Identify which cell holds the provided text, then report its [X, Y] central coordinate. 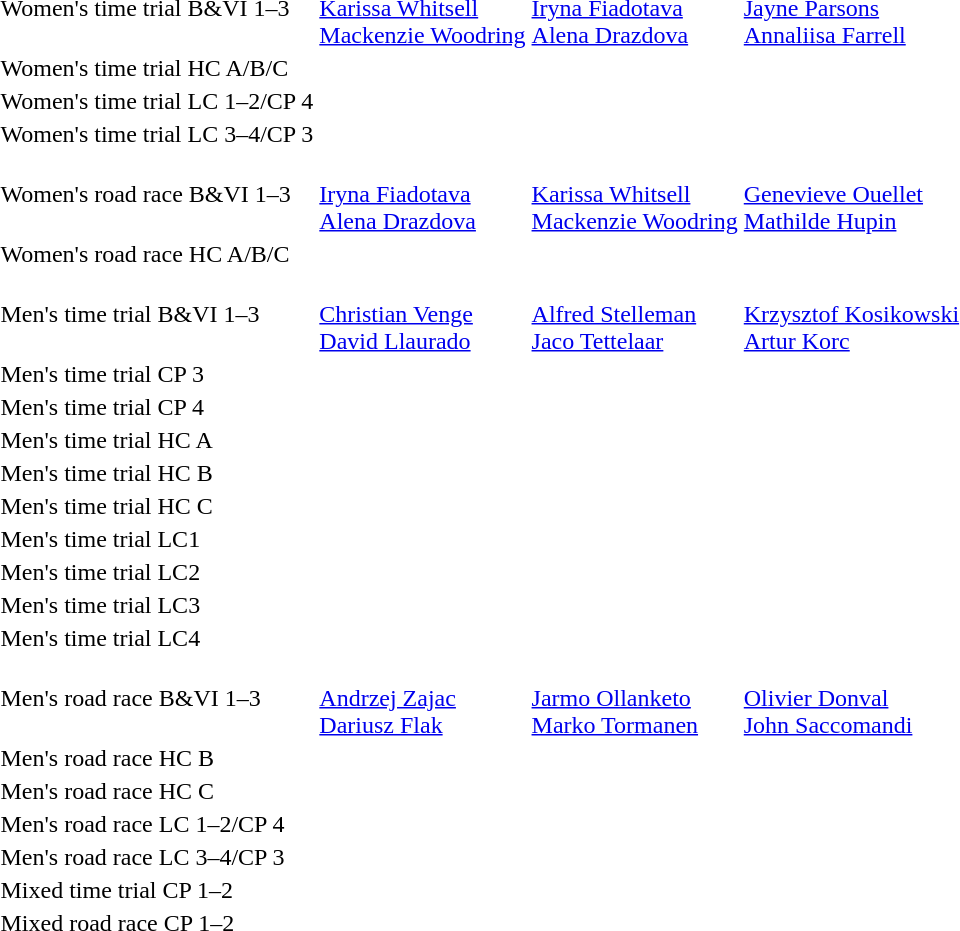
Krzysztof Kosikowski Artur Korc [851, 314]
Iryna Fiadotava Alena Drazdova [422, 194]
Christian Venge David Llaurado [422, 314]
Karissa Whitsell Mackenzie Woodring [634, 194]
Genevieve Ouellet Mathilde Hupin [851, 194]
Jarmo Ollanketo Marko Tormanen [634, 698]
Olivier Donval John Saccomandi [851, 698]
Alfred Stelleman Jaco Tettelaar [634, 314]
Andrzej Zajac Dariusz Flak [422, 698]
